Find where the given text appears and provide that cell's center as [x, y] coordinate. 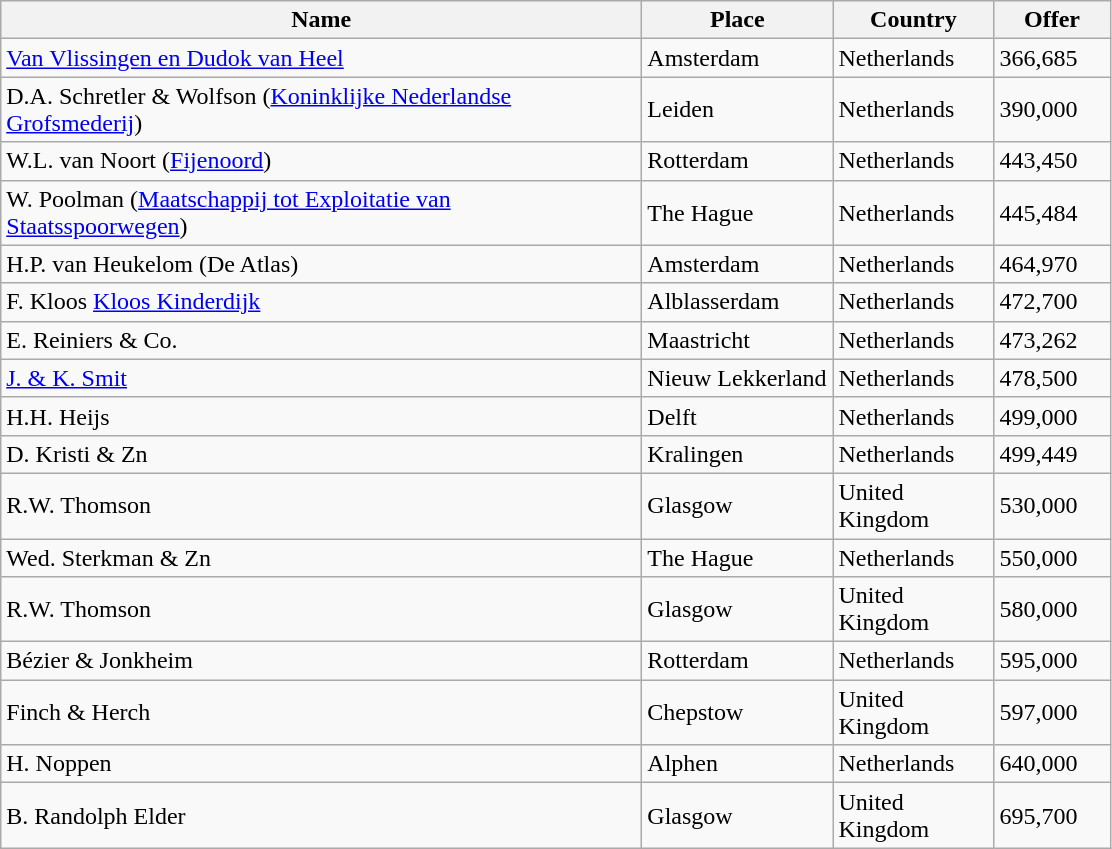
640,000 [1052, 764]
366,685 [1052, 58]
W. Poolman (Maatschappij tot Exploitatie van Staatsspoorwegen) [322, 212]
499,449 [1052, 454]
D. Kristi & Zn [322, 454]
580,000 [1052, 610]
695,700 [1052, 816]
Alphen [738, 764]
Offer [1052, 20]
Alblasserdam [738, 302]
Maastricht [738, 340]
J. & K. Smit [322, 378]
595,000 [1052, 661]
Kralingen [738, 454]
Finch & Herch [322, 712]
H.P. van Heukelom (De Atlas) [322, 264]
Chepstow [738, 712]
H. Noppen [322, 764]
Country [914, 20]
472,700 [1052, 302]
445,484 [1052, 212]
E. Reiniers & Co. [322, 340]
W.L. van Noort (Fijenoord) [322, 161]
530,000 [1052, 506]
Name [322, 20]
550,000 [1052, 557]
597,000 [1052, 712]
Nieuw Lekkerland [738, 378]
H.H. Heijs [322, 416]
F. Kloos Kloos Kinderdijk [322, 302]
D.A. Schretler & Wolfson (Koninklijke Nederlandse Grofsmederij) [322, 110]
390,000 [1052, 110]
Leiden [738, 110]
Wed. Sterkman & Zn [322, 557]
473,262 [1052, 340]
Place [738, 20]
443,450 [1052, 161]
Bézier & Jonkheim [322, 661]
Delft [738, 416]
B. Randolph Elder [322, 816]
478,500 [1052, 378]
Van Vlissingen en Dudok van Heel [322, 58]
464,970 [1052, 264]
499,000 [1052, 416]
